From the cell containing the given text, extract its center point as (X, Y) coordinate. 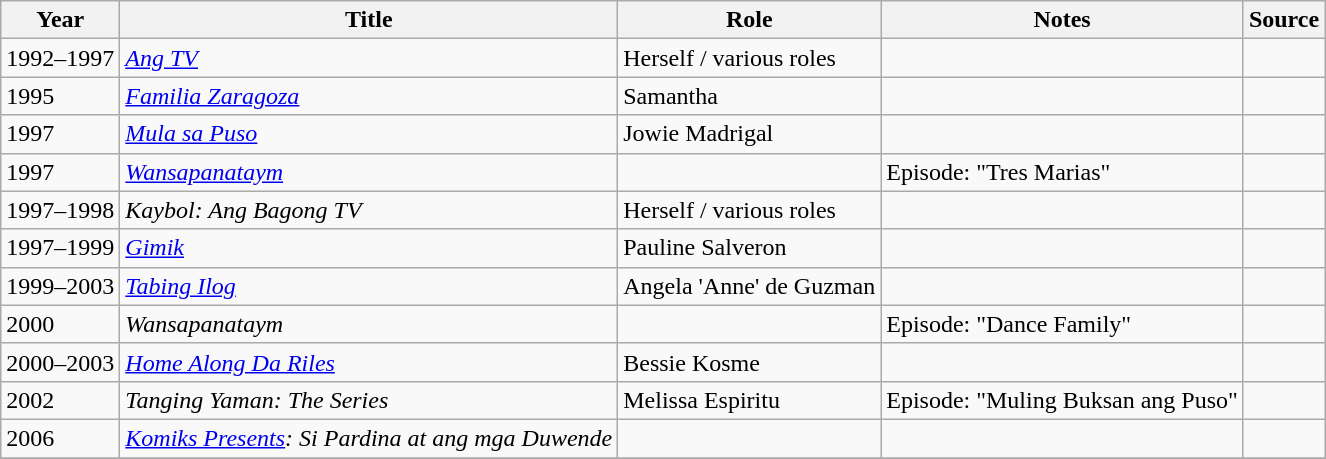
Source (1284, 20)
Samantha (750, 96)
Gimik (369, 248)
2006 (60, 438)
Komiks Presents: Si Pardina at ang mga Duwende (369, 438)
Mula sa Puso (369, 134)
Role (750, 20)
Kaybol: Ang Bagong TV (369, 210)
Bessie Kosme (750, 362)
1992–1997 (60, 58)
Episode: "Dance Family" (1062, 324)
Home Along Da Riles (369, 362)
Notes (1062, 20)
Episode: "Muling Buksan ang Puso" (1062, 400)
Tanging Yaman: The Series (369, 400)
1997–1999 (60, 248)
1997–1998 (60, 210)
Tabing Ilog (369, 286)
Familia Zaragoza (369, 96)
Melissa Espiritu (750, 400)
Year (60, 20)
1999–2003 (60, 286)
Jowie Madrigal (750, 134)
Pauline Salveron (750, 248)
2000 (60, 324)
Ang TV (369, 58)
Episode: "Tres Marias" (1062, 172)
2000–2003 (60, 362)
2002 (60, 400)
Angela 'Anne' de Guzman (750, 286)
Title (369, 20)
1995 (60, 96)
